Locate the cell with the specified text and output its (x, y) center coordinate. 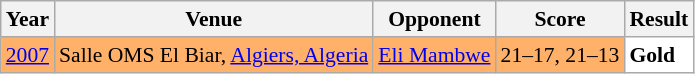
21–17, 21–13 (560, 55)
Opponent (434, 19)
Score (560, 19)
Salle OMS El Biar, Algiers, Algeria (214, 55)
2007 (28, 55)
Venue (214, 19)
Year (28, 19)
Eli Mambwe (434, 55)
Result (658, 19)
Gold (658, 55)
